Capture the cell that displays the provided text and extract its (x, y) central coordinate. 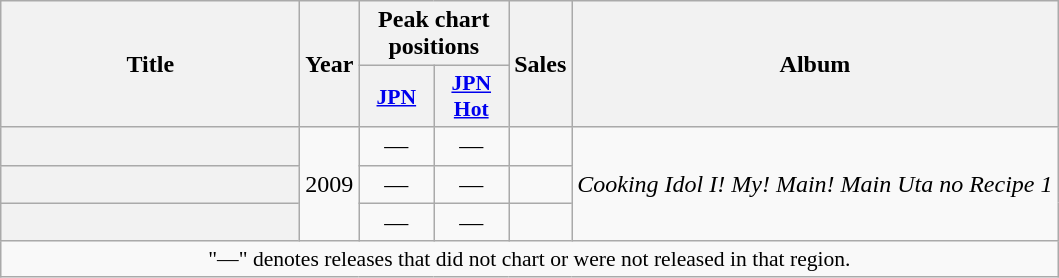
JPNHot (472, 96)
Sales (540, 64)
Album (815, 64)
Peak chart positions (434, 34)
Title (150, 64)
Cooking Idol I! My! Main! Main Uta no Recipe 1 (815, 184)
Year (330, 64)
2009 (330, 184)
JPN (396, 96)
"—" denotes releases that did not chart or were not released in that region. (530, 259)
